Extract the [X, Y] coordinate from the center of the cell holding the provided text.  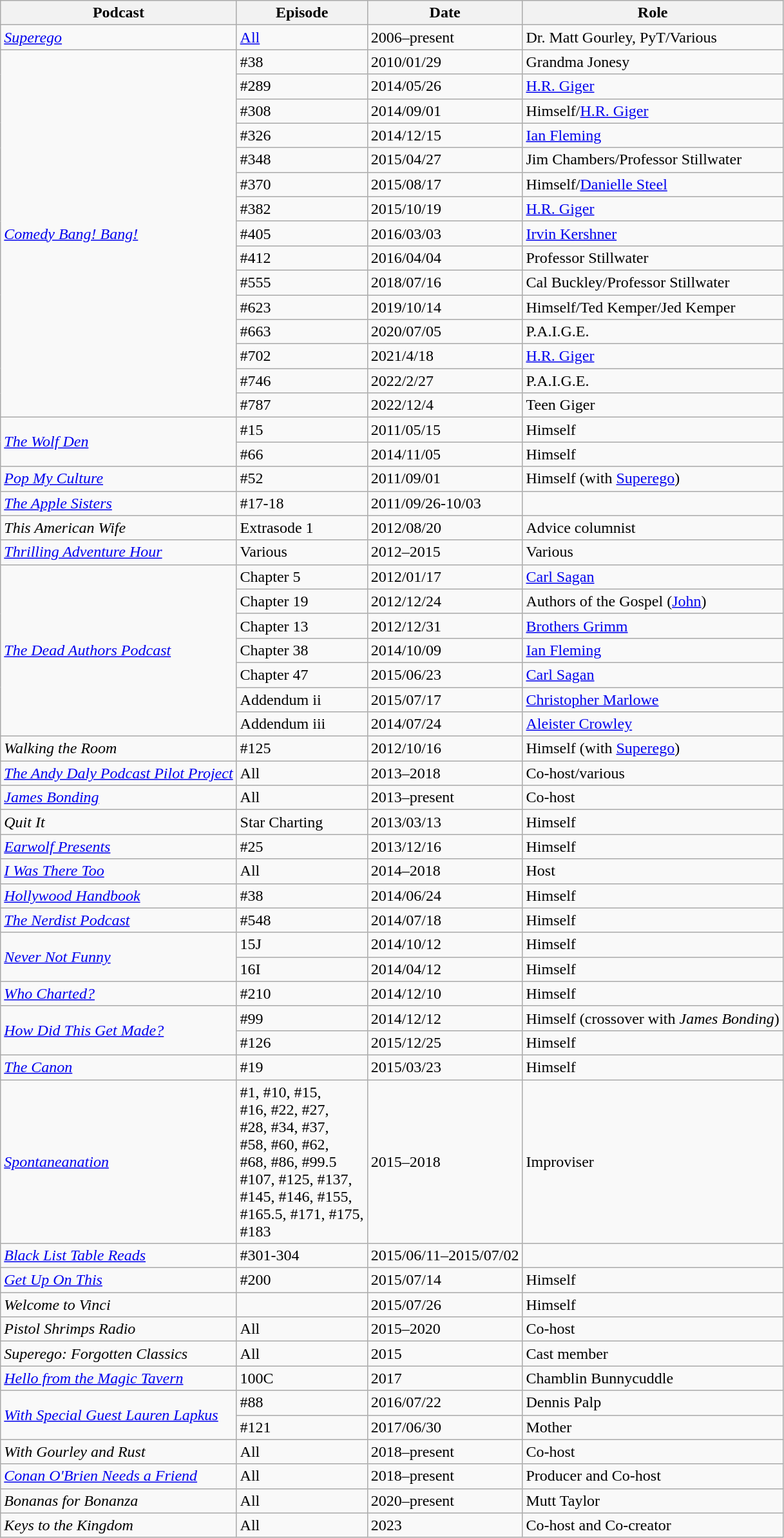
2017 [445, 1378]
#52 [301, 479]
#548 [301, 920]
#88 [301, 1403]
Pop My Culture [119, 479]
With Special Guest Lauren Lapkus [119, 1415]
2014/12/12 [445, 1018]
Teen Giger [653, 405]
2015/04/27 [445, 160]
Bonanas for Bonanza [119, 1501]
#301-304 [301, 1256]
2012/12/24 [445, 601]
2016/04/04 [445, 258]
The Apple Sisters [119, 503]
2016/07/22 [445, 1403]
#125 [301, 749]
16I [301, 969]
Never Not Funny [119, 957]
The Dead Authors Podcast [119, 650]
Chapter 19 [301, 601]
2012/12/31 [445, 626]
2015–2018 [445, 1162]
Date [445, 13]
The Andy Daly Podcast Pilot Project [119, 773]
2012/01/17 [445, 577]
Black List Table Reads [119, 1256]
#405 [301, 233]
Podcast [119, 13]
2012–2015 [445, 552]
2022/12/4 [445, 405]
2015/12/25 [445, 1043]
2014/05/26 [445, 86]
#66 [301, 454]
#555 [301, 282]
The Wolf Den [119, 442]
How Did This Get Made? [119, 1030]
Episode [301, 13]
Christopher Marlowe [653, 699]
2015/08/17 [445, 184]
Star Charting [301, 822]
#1, #10, #15,#16, #22, #27,#28, #34, #37,#58, #60, #62,#68, #86, #99.5#107, #125, #137,#145, #146, #155,#165.5, #171, #175,#183 [301, 1162]
Hollywood Handbook [119, 896]
With Gourley and Rust [119, 1452]
Earwolf Presents [119, 847]
Keys to the Kingdom [119, 1525]
#25 [301, 847]
Welcome to Vinci [119, 1305]
Co-host/various [653, 773]
Role [653, 13]
Himself/Danielle Steel [653, 184]
2014/06/24 [445, 896]
Dennis Palp [653, 1403]
#623 [301, 307]
#787 [301, 405]
Spontaneanation [119, 1162]
2019/10/14 [445, 307]
Chapter 38 [301, 650]
#210 [301, 994]
#412 [301, 258]
Advice columnist [653, 528]
2020/07/05 [445, 332]
This American Wife [119, 528]
Himself/H.R. Giger [653, 111]
Get Up On This [119, 1280]
Mother [653, 1427]
#17-18 [301, 503]
Irvin Kershner [653, 233]
2014/07/24 [445, 724]
2018/07/16 [445, 282]
2013/12/16 [445, 847]
2014/10/12 [445, 945]
2015/07/26 [445, 1305]
Himself/Ted Kemper/Jed Kemper [653, 307]
2015–2020 [445, 1329]
2014/07/18 [445, 920]
2011/09/01 [445, 479]
2013–2018 [445, 773]
#326 [301, 135]
2014–2018 [445, 871]
2017/06/30 [445, 1427]
2015/03/23 [445, 1067]
2015/07/14 [445, 1280]
Thrilling Adventure Hour [119, 552]
Cal Buckley/Professor Stillwater [653, 282]
2015/06/11–2015/07/02 [445, 1256]
Improviser [653, 1162]
Producer and Co-host [653, 1476]
#348 [301, 160]
2013/03/13 [445, 822]
Jim Chambers/Professor Stillwater [653, 160]
2014/09/01 [445, 111]
Quit It [119, 822]
Extrasode 1 [301, 528]
The Nerdist Podcast [119, 920]
#746 [301, 381]
#126 [301, 1043]
Conan O'Brien Needs a Friend [119, 1476]
15J [301, 945]
#370 [301, 184]
Walking the Room [119, 749]
Chamblin Bunnycuddle [653, 1378]
I Was There Too [119, 871]
Cast member [653, 1354]
Addendum ii [301, 699]
Chapter 5 [301, 577]
2006–present [445, 37]
Chapter 47 [301, 675]
2012/08/20 [445, 528]
#121 [301, 1427]
Hello from the Magic Tavern [119, 1378]
2013–present [445, 798]
2014/04/12 [445, 969]
#702 [301, 356]
2014/10/09 [445, 650]
Chapter 13 [301, 626]
2010/01/29 [445, 62]
Grandma Jonesy [653, 62]
Himself (crossover with James Bonding) [653, 1018]
#289 [301, 86]
The Canon [119, 1067]
James Bonding [119, 798]
2014/12/10 [445, 994]
Co-host and Co-creator [653, 1525]
100C [301, 1378]
Aleister Crowley [653, 724]
Superego [119, 37]
2014/11/05 [445, 454]
Host [653, 871]
2015/06/23 [445, 675]
Superego: Forgotten Classics [119, 1354]
2016/03/03 [445, 233]
2023 [445, 1525]
Dr. Matt Gourley, PyT/Various [653, 37]
Who Charted? [119, 994]
2015/07/17 [445, 699]
2022/2/27 [445, 381]
Mutt Taylor [653, 1501]
2020–present [445, 1501]
Professor Stillwater [653, 258]
2011/05/15 [445, 430]
Authors of the Gospel (John) [653, 601]
#15 [301, 430]
2015 [445, 1354]
2021/4/18 [445, 356]
Comedy Bang! Bang! [119, 233]
Addendum iii [301, 724]
#19 [301, 1067]
#663 [301, 332]
2014/12/15 [445, 135]
2012/10/16 [445, 749]
Brothers Grimm [653, 626]
2015/10/19 [445, 209]
2011/09/26-10/03 [445, 503]
Pistol Shrimps Radio [119, 1329]
#99 [301, 1018]
#382 [301, 209]
#308 [301, 111]
#200 [301, 1280]
